Identify which cell holds the provided text, then report its (x, y) central coordinate. 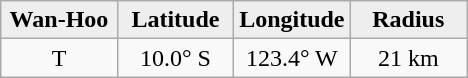
21 km (408, 58)
T (59, 58)
10.0° S (175, 58)
123.4° W (292, 58)
Wan-Hoo (59, 20)
Longitude (292, 20)
Latitude (175, 20)
Radius (408, 20)
